Locate the cell with the specified text and output its [X, Y] center coordinate. 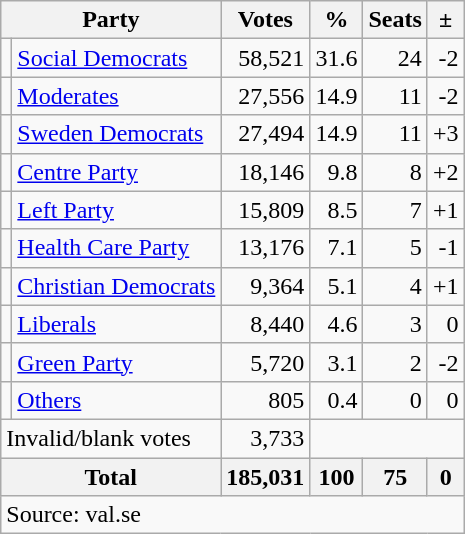
18,146 [266, 172]
Left Party [116, 210]
Christian Democrats [116, 286]
8,440 [266, 324]
15,809 [266, 210]
Votes [266, 20]
Others [116, 400]
0.4 [336, 400]
7 [395, 210]
75 [395, 477]
27,494 [266, 134]
+3 [446, 134]
Seats [395, 20]
Source: val.se [232, 515]
2 [395, 362]
185,031 [266, 477]
Invalid/blank votes [111, 438]
± [446, 20]
7.1 [336, 248]
5,720 [266, 362]
Sweden Democrats [116, 134]
Health Care Party [116, 248]
58,521 [266, 58]
8 [395, 172]
Green Party [116, 362]
3 [395, 324]
Centre Party [116, 172]
Liberals [116, 324]
805 [266, 400]
Moderates [116, 96]
Party [111, 20]
5 [395, 248]
% [336, 20]
31.6 [336, 58]
27,556 [266, 96]
13,176 [266, 248]
9,364 [266, 286]
100 [336, 477]
5.1 [336, 286]
3.1 [336, 362]
9.8 [336, 172]
24 [395, 58]
3,733 [266, 438]
Social Democrats [116, 58]
4.6 [336, 324]
-1 [446, 248]
Total [111, 477]
+2 [446, 172]
4 [395, 286]
8.5 [336, 210]
